Find where the given text appears and provide that cell's center as (x, y) coordinate. 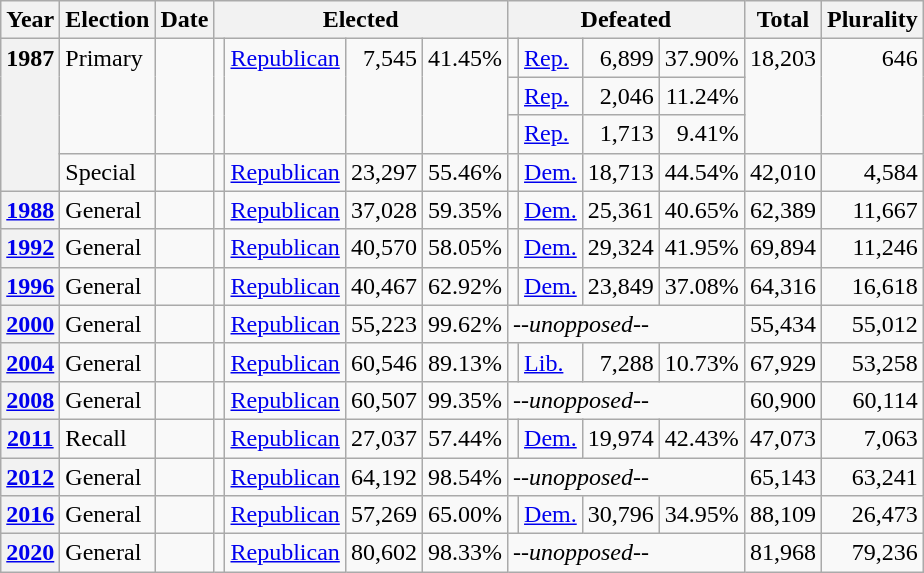
62,389 (782, 210)
63,241 (872, 477)
55,223 (384, 324)
Primary (108, 96)
2004 (30, 362)
23,849 (620, 286)
18,713 (620, 172)
69,894 (782, 248)
16,618 (872, 286)
89.13% (464, 362)
55,012 (872, 324)
1996 (30, 286)
7,545 (384, 96)
40,467 (384, 286)
64,316 (782, 286)
7,063 (872, 438)
1,713 (620, 134)
Special (108, 172)
Plurality (872, 20)
2000 (30, 324)
Elected (361, 20)
59.35% (464, 210)
47,073 (782, 438)
25,361 (620, 210)
Lib. (551, 362)
60,900 (782, 400)
55,434 (782, 324)
44.54% (702, 172)
37.08% (702, 286)
64,192 (384, 477)
Defeated (626, 20)
18,203 (782, 96)
11.24% (702, 96)
53,258 (872, 362)
26,473 (872, 515)
1992 (30, 248)
2008 (30, 400)
37.90% (702, 58)
Date (184, 20)
37,028 (384, 210)
Election (108, 20)
27,037 (384, 438)
2020 (30, 553)
58.05% (464, 248)
98.33% (464, 553)
40,570 (384, 248)
40.65% (702, 210)
Total (782, 20)
60,114 (872, 400)
65,143 (782, 477)
11,667 (872, 210)
60,507 (384, 400)
34.95% (702, 515)
62.92% (464, 286)
9.41% (702, 134)
65.00% (464, 515)
646 (872, 96)
30,796 (620, 515)
99.35% (464, 400)
42,010 (782, 172)
2012 (30, 477)
55.46% (464, 172)
80,602 (384, 553)
23,297 (384, 172)
98.54% (464, 477)
41.45% (464, 96)
2016 (30, 515)
1988 (30, 210)
79,236 (872, 553)
6,899 (620, 58)
57,269 (384, 515)
19,974 (620, 438)
41.95% (702, 248)
4,584 (872, 172)
2,046 (620, 96)
7,288 (620, 362)
2011 (30, 438)
11,246 (872, 248)
Recall (108, 438)
60,546 (384, 362)
81,968 (782, 553)
1987 (30, 115)
67,929 (782, 362)
57.44% (464, 438)
99.62% (464, 324)
42.43% (702, 438)
29,324 (620, 248)
Year (30, 20)
10.73% (702, 362)
88,109 (782, 515)
